Pinpoint the cell where the given text exists, returning its [X, Y] midpoint coordinate. 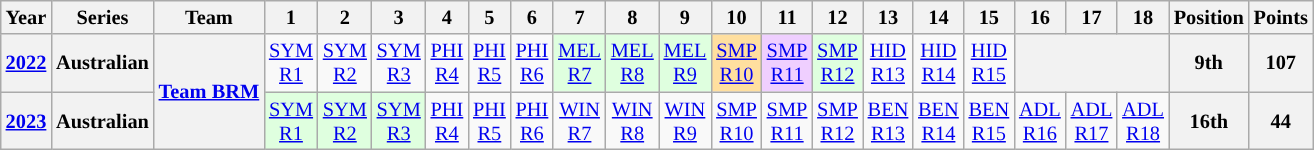
BENR15 [989, 121]
MELR8 [632, 63]
4 [448, 17]
Team [209, 17]
BENR14 [938, 121]
107 [1281, 63]
17 [1092, 17]
10 [736, 17]
9th [1209, 63]
1 [291, 17]
Points [1281, 17]
Year [26, 17]
13 [888, 17]
MELR9 [686, 63]
9 [686, 17]
2 [345, 17]
HIDR14 [938, 63]
16 [1040, 17]
HIDR15 [989, 63]
16th [1209, 121]
12 [837, 17]
HIDR13 [888, 63]
ADLR17 [1092, 121]
ADLR18 [1143, 121]
14 [938, 17]
8 [632, 17]
2022 [26, 63]
7 [580, 17]
Team BRM [209, 92]
5 [490, 17]
15 [989, 17]
Position [1209, 17]
Series [102, 17]
WINR8 [632, 121]
ADLR16 [1040, 121]
WINR7 [580, 121]
3 [399, 17]
18 [1143, 17]
44 [1281, 121]
BENR13 [888, 121]
WINR9 [686, 121]
MELR7 [580, 63]
11 [787, 17]
2023 [26, 121]
6 [532, 17]
